Search for the cell housing the specified text and yield its [X, Y] center coordinate. 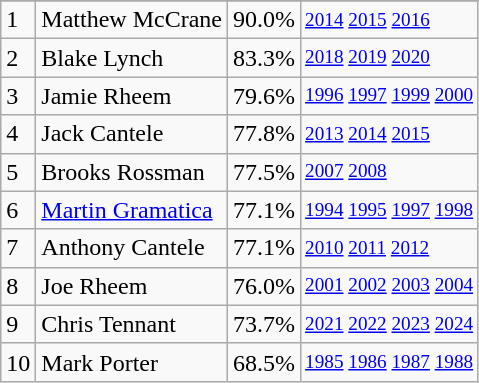
1994 1995 1997 1998 [390, 210]
1 [18, 20]
2018 2019 2020 [390, 58]
2001 2002 2003 2004 [390, 286]
Matthew McCrane [132, 20]
4 [18, 134]
79.6% [264, 96]
Jack Cantele [132, 134]
8 [18, 286]
2007 2008 [390, 172]
5 [18, 172]
Martin Gramatica [132, 210]
9 [18, 324]
Joe Rheem [132, 286]
1985 1986 1987 1988 [390, 362]
73.7% [264, 324]
76.0% [264, 286]
2014 2015 2016 [390, 20]
Brooks Rossman [132, 172]
2021 2022 2023 2024 [390, 324]
6 [18, 210]
2 [18, 58]
1996 1997 1999 2000 [390, 96]
Blake Lynch [132, 58]
90.0% [264, 20]
Chris Tennant [132, 324]
Mark Porter [132, 362]
2013 2014 2015 [390, 134]
77.8% [264, 134]
83.3% [264, 58]
Anthony Cantele [132, 248]
2010 2011 2012 [390, 248]
Jamie Rheem [132, 96]
7 [18, 248]
10 [18, 362]
77.5% [264, 172]
68.5% [264, 362]
3 [18, 96]
